Return the (x, y) coordinate for the center point of the cell that contains the specified text.  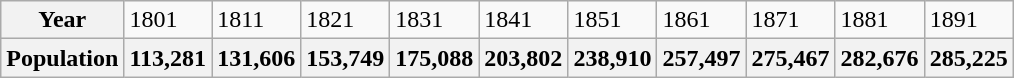
1821 (346, 20)
1881 (880, 20)
1811 (256, 20)
1831 (434, 20)
131,606 (256, 58)
1801 (168, 20)
153,749 (346, 58)
238,910 (612, 58)
1851 (612, 20)
Population (62, 58)
1861 (702, 20)
257,497 (702, 58)
175,088 (434, 58)
285,225 (968, 58)
1841 (524, 20)
1871 (790, 20)
282,676 (880, 58)
275,467 (790, 58)
113,281 (168, 58)
Year (62, 20)
1891 (968, 20)
203,802 (524, 58)
